Detect which cell encompasses the target text, then output its (x, y) center coordinate. 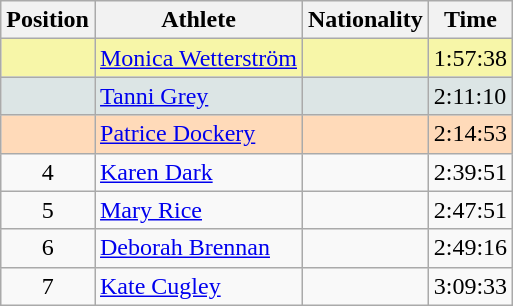
2:49:16 (470, 248)
4 (48, 172)
2:11:10 (470, 96)
Patrice Dockery (198, 134)
Karen Dark (198, 172)
Nationality (365, 20)
7 (48, 286)
2:47:51 (470, 210)
6 (48, 248)
Deborah Brennan (198, 248)
Time (470, 20)
2:14:53 (470, 134)
Athlete (198, 20)
Position (48, 20)
Tanni Grey (198, 96)
Monica Wetterström (198, 58)
5 (48, 210)
3:09:33 (470, 286)
1:57:38 (470, 58)
Mary Rice (198, 210)
Kate Cugley (198, 286)
2:39:51 (470, 172)
